Determine the (X, Y) coordinate at the center of the cell enclosing the given text.  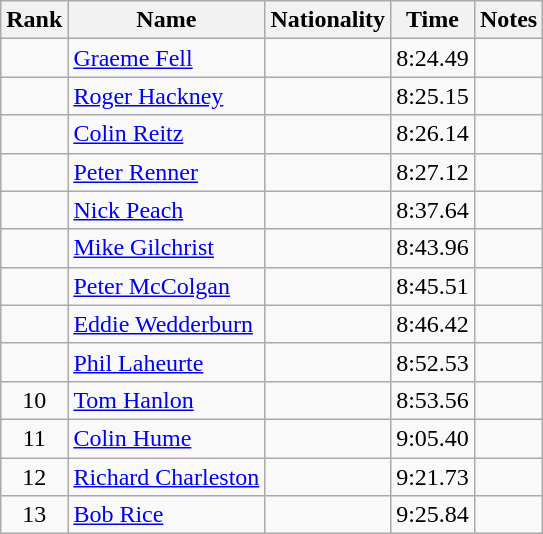
8:53.56 (433, 400)
8:43.96 (433, 248)
8:46.42 (433, 324)
Roger Hackney (166, 96)
10 (34, 400)
Richard Charleston (166, 477)
Mike Gilchrist (166, 248)
8:45.51 (433, 286)
Graeme Fell (166, 58)
12 (34, 477)
Colin Reitz (166, 134)
Name (166, 20)
8:52.53 (433, 362)
8:26.14 (433, 134)
Notes (508, 20)
8:37.64 (433, 210)
Colin Hume (166, 438)
8:24.49 (433, 58)
Bob Rice (166, 515)
Peter Renner (166, 172)
8:27.12 (433, 172)
Eddie Wedderburn (166, 324)
Nationality (328, 20)
Time (433, 20)
11 (34, 438)
9:21.73 (433, 477)
13 (34, 515)
9:05.40 (433, 438)
Tom Hanlon (166, 400)
9:25.84 (433, 515)
Phil Laheurte (166, 362)
8:25.15 (433, 96)
Rank (34, 20)
Peter McColgan (166, 286)
Nick Peach (166, 210)
